Detect which cell encompasses the target text, then output its [x, y] center coordinate. 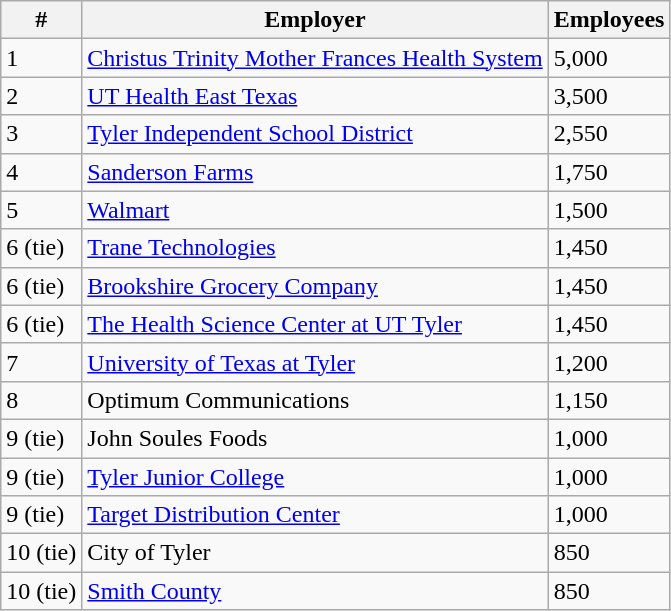
3,500 [609, 96]
1,500 [609, 210]
City of Tyler [315, 553]
Trane Technologies [315, 248]
1,200 [609, 362]
4 [42, 172]
University of Texas at Tyler [315, 362]
Employees [609, 20]
Optimum Communications [315, 400]
Brookshire Grocery Company [315, 286]
Christus Trinity Mother Frances Health System [315, 58]
1,750 [609, 172]
8 [42, 400]
Tyler Junior College [315, 477]
John Soules Foods [315, 438]
Sanderson Farms [315, 172]
# [42, 20]
2,550 [609, 134]
2 [42, 96]
Smith County [315, 591]
5,000 [609, 58]
3 [42, 134]
1 [42, 58]
1,150 [609, 400]
5 [42, 210]
UT Health East Texas [315, 96]
7 [42, 362]
Walmart [315, 210]
Employer [315, 20]
Target Distribution Center [315, 515]
Tyler Independent School District [315, 134]
The Health Science Center at UT Tyler [315, 324]
